Provide the [x, y] coordinate of the cell's center where the given text is located.  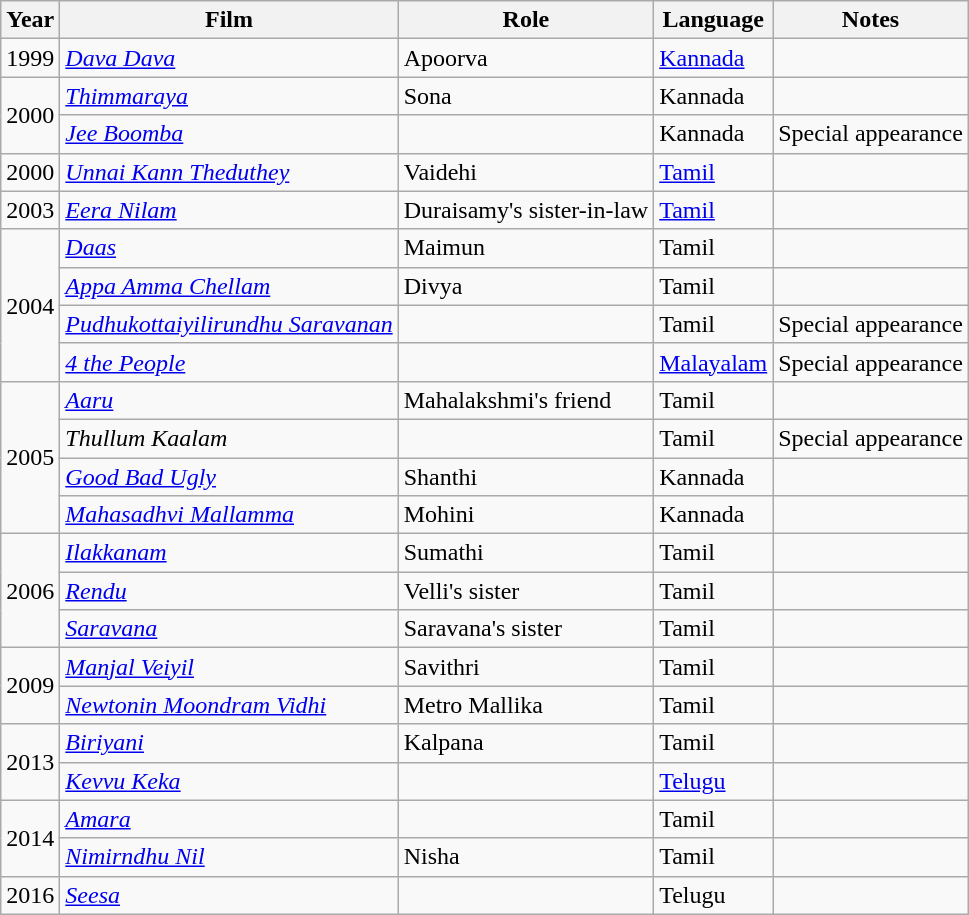
Year [30, 20]
Mohini [526, 515]
Pudhukottaiyilirundhu Saravanan [229, 324]
Apoorva [526, 58]
Amara [229, 819]
Velli's sister [526, 591]
Thullum Kaalam [229, 438]
Notes [871, 20]
Role [526, 20]
Mahalakshmi's friend [526, 400]
Sona [526, 96]
Sumathi [526, 553]
Savithri [526, 667]
Shanthi [526, 477]
Saravana's sister [526, 629]
1999 [30, 58]
Thimmaraya [229, 96]
Daas [229, 248]
2009 [30, 686]
Eera Nilam [229, 210]
Ilakkanam [229, 553]
Jee Boomba [229, 134]
Kalpana [526, 743]
Dava Dava [229, 58]
Film [229, 20]
Good Bad Ugly [229, 477]
Metro Mallika [526, 705]
Newtonin Moondram Vidhi [229, 705]
Unnai Kann Theduthey [229, 172]
Language [714, 20]
Seesa [229, 895]
Divya [526, 286]
Maimun [526, 248]
2006 [30, 591]
Nimirndhu Nil [229, 857]
2014 [30, 838]
2003 [30, 210]
Biriyani [229, 743]
Appa Amma Chellam [229, 286]
Manjal Veiyil [229, 667]
Kevvu Keka [229, 781]
Nisha [526, 857]
Vaidehi [526, 172]
2016 [30, 895]
Mahasadhvi Mallamma [229, 515]
Aaru [229, 400]
2005 [30, 457]
2013 [30, 762]
4 the People [229, 362]
Malayalam [714, 362]
Saravana [229, 629]
Rendu [229, 591]
2004 [30, 305]
Duraisamy's sister-in-law [526, 210]
